Return the (X, Y) coordinate for the center point of the cell that contains the specified text.  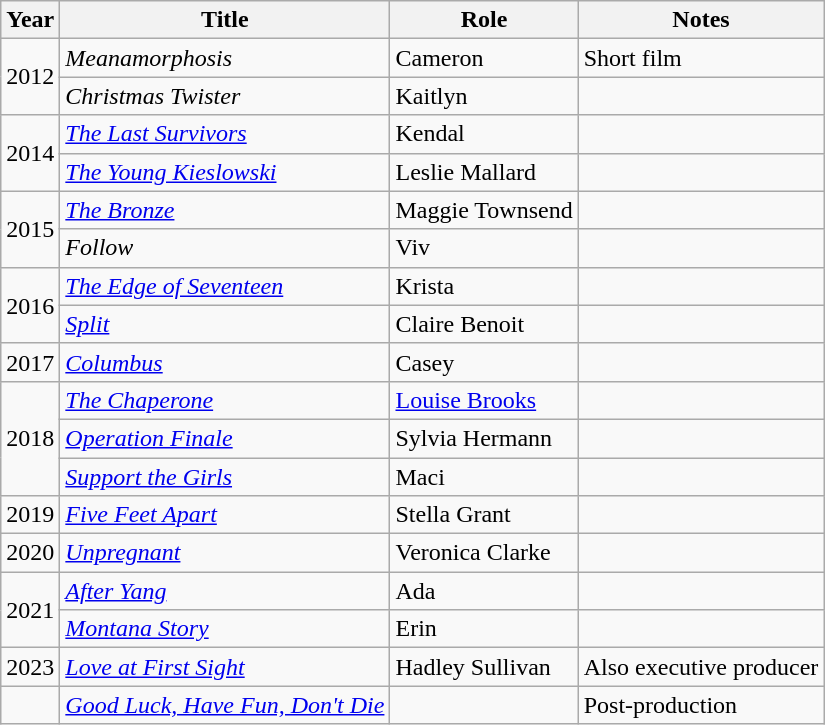
Montana Story (225, 629)
Christmas Twister (225, 96)
Maggie Townsend (484, 210)
Good Luck, Have Fun, Don't Die (225, 705)
The Chaperone (225, 400)
2017 (30, 362)
Kaitlyn (484, 96)
Love at First Sight (225, 667)
Leslie Mallard (484, 172)
Also executive producer (701, 667)
Cameron (484, 58)
2014 (30, 153)
2015 (30, 229)
Operation Finale (225, 438)
Meanamorphosis (225, 58)
2019 (30, 515)
The Last Survivors (225, 134)
Unpregnant (225, 553)
2021 (30, 610)
Role (484, 20)
After Yang (225, 591)
Casey (484, 362)
The Edge of Seventeen (225, 286)
Short film (701, 58)
Hadley Sullivan (484, 667)
Title (225, 20)
Maci (484, 477)
2020 (30, 553)
Five Feet Apart (225, 515)
Kendal (484, 134)
Sylvia Hermann (484, 438)
2023 (30, 667)
2018 (30, 438)
Columbus (225, 362)
Split (225, 324)
Veronica Clarke (484, 553)
Louise Brooks (484, 400)
The Bronze (225, 210)
Erin (484, 629)
2012 (30, 77)
Support the Girls (225, 477)
Post-production (701, 705)
Ada (484, 591)
Claire Benoit (484, 324)
The Young Kieslowski (225, 172)
Follow (225, 248)
Stella Grant (484, 515)
Notes (701, 20)
Viv (484, 248)
2016 (30, 305)
Year (30, 20)
Krista (484, 286)
